Extract the [X, Y] coordinate from the center of the cell holding the provided text.  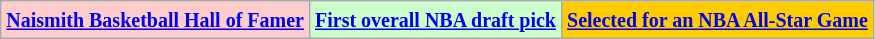
Naismith Basketball Hall of Famer [156, 20]
Selected for an NBA All-Star Game [718, 20]
First overall NBA draft pick [435, 20]
